Locate the cell with the specified text and output its (X, Y) center coordinate. 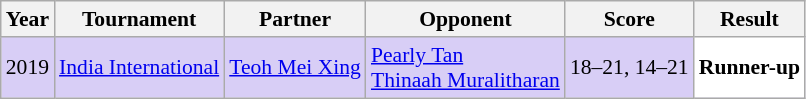
India International (139, 68)
Tournament (139, 19)
Partner (295, 19)
Year (28, 19)
Pearly Tan Thinaah Muralitharan (466, 68)
Result (750, 19)
Score (630, 19)
18–21, 14–21 (630, 68)
Teoh Mei Xing (295, 68)
Runner-up (750, 68)
Opponent (466, 19)
2019 (28, 68)
